Locate the cell with the specified text and output its (X, Y) center coordinate. 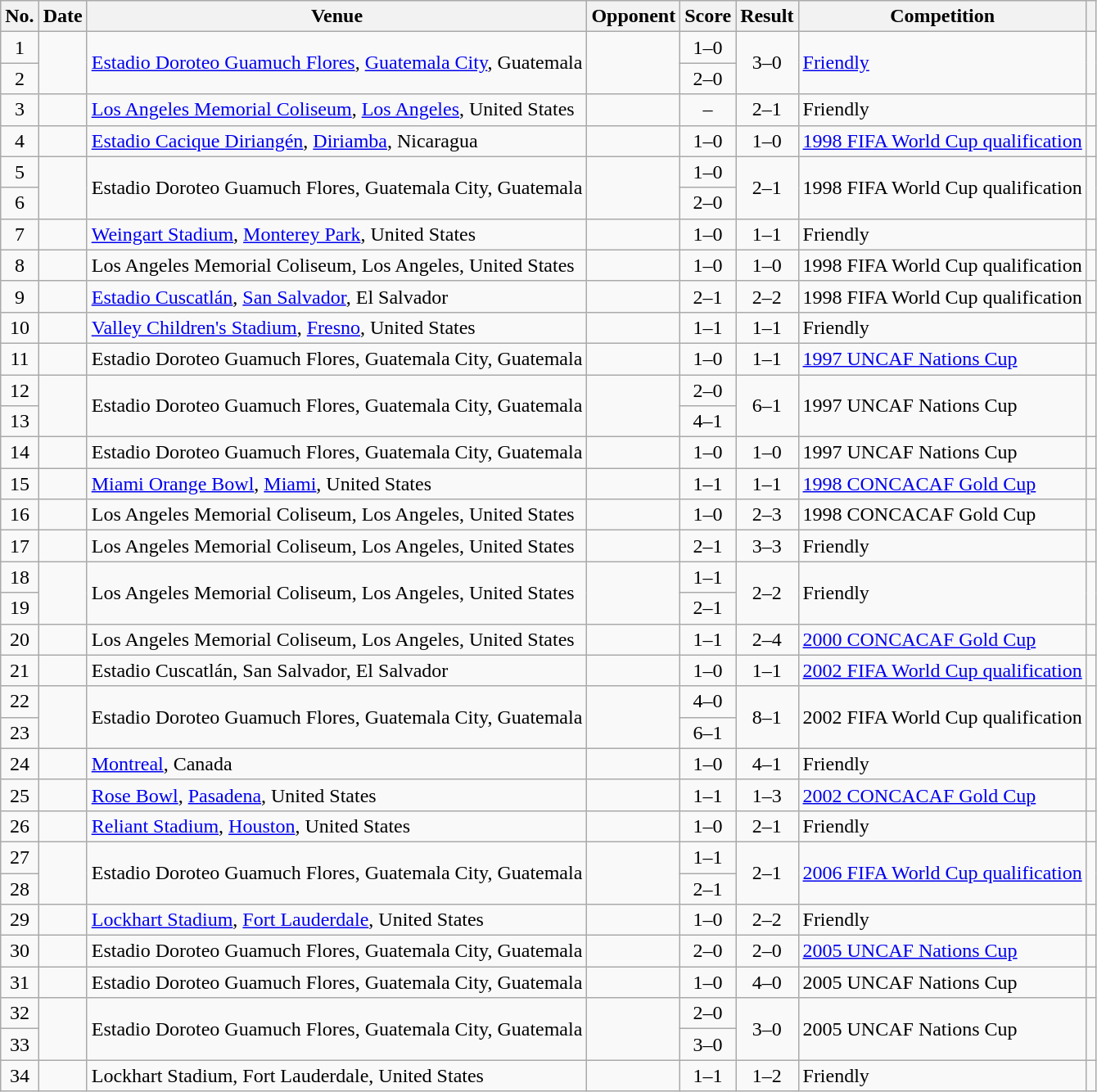
10 (20, 327)
14 (20, 453)
23 (20, 733)
4 (20, 141)
1–2 (767, 1076)
– (708, 110)
1 (20, 47)
15 (20, 484)
Montreal, Canada (337, 764)
18 (20, 577)
2002 CONCACAF Gold Cup (942, 795)
25 (20, 795)
24 (20, 764)
27 (20, 857)
13 (20, 422)
No. (20, 16)
Estadio Cacique Diriangén, Diriamba, Nicaragua (337, 141)
9 (20, 296)
19 (20, 608)
21 (20, 670)
Result (767, 16)
5 (20, 172)
1–3 (767, 795)
2–4 (767, 639)
7 (20, 234)
2006 FIFA World Cup qualification (942, 873)
6 (20, 203)
2000 CONCACAF Gold Cup (942, 639)
Valley Children's Stadium, Fresno, United States (337, 327)
22 (20, 702)
28 (20, 888)
2–3 (767, 515)
30 (20, 951)
12 (20, 390)
Competition (942, 16)
3–3 (767, 546)
Venue (337, 16)
8 (20, 265)
Score (708, 16)
29 (20, 920)
8–1 (767, 717)
26 (20, 826)
20 (20, 639)
Weingart Stadium, Monterey Park, United States (337, 234)
16 (20, 515)
33 (20, 1045)
34 (20, 1076)
31 (20, 982)
Opponent (634, 16)
Date (62, 16)
17 (20, 546)
2 (20, 79)
3 (20, 110)
Reliant Stadium, Houston, United States (337, 826)
11 (20, 359)
Miami Orange Bowl, Miami, United States (337, 484)
Rose Bowl, Pasadena, United States (337, 795)
32 (20, 1013)
